Return the [X, Y] coordinate for the center point of the cell that contains the specified text.  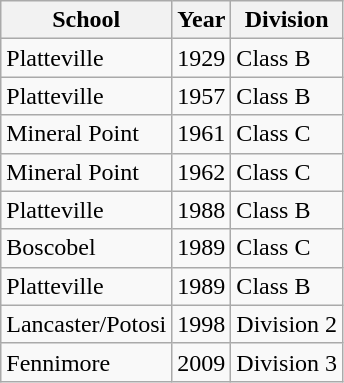
School [86, 20]
1961 [202, 134]
1988 [202, 210]
Division [287, 20]
Year [202, 20]
1957 [202, 96]
1929 [202, 58]
Lancaster/Potosi [86, 324]
1962 [202, 172]
1998 [202, 324]
Fennimore [86, 362]
Division 3 [287, 362]
2009 [202, 362]
Division 2 [287, 324]
Boscobel [86, 248]
